Locate the cell with the specified text and output its (X, Y) center coordinate. 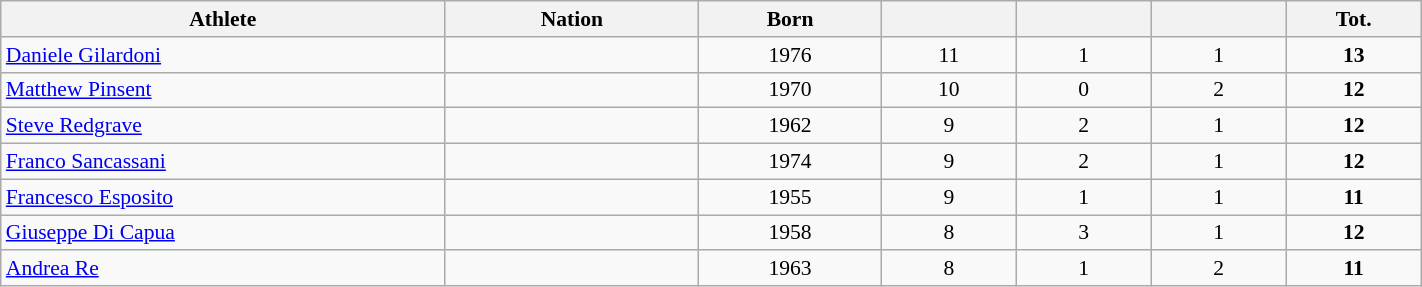
Athlete (223, 19)
1976 (790, 55)
Franco Sancassani (223, 162)
1963 (790, 269)
Daniele Gilardoni (223, 55)
13 (1354, 55)
Matthew Pinsent (223, 90)
Born (790, 19)
3 (1084, 233)
Steve Redgrave (223, 126)
1955 (790, 197)
Nation (572, 19)
1962 (790, 126)
1958 (790, 233)
1970 (790, 90)
10 (948, 90)
Francesco Esposito (223, 197)
Giuseppe Di Capua (223, 233)
1974 (790, 162)
Andrea Re (223, 269)
Tot. (1354, 19)
0 (1084, 90)
